Return [x, y] of the center of cell containing provided text 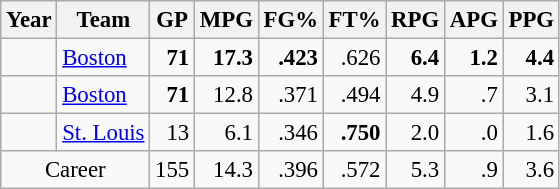
13 [172, 133]
1.2 [474, 58]
.396 [290, 170]
St. Louis [104, 133]
RPG [416, 20]
4.4 [531, 58]
.750 [354, 133]
APG [474, 20]
14.3 [227, 170]
2.0 [416, 133]
Team [104, 20]
3.1 [531, 95]
FT% [354, 20]
.0 [474, 133]
.423 [290, 58]
1.6 [531, 133]
.572 [354, 170]
.346 [290, 133]
MPG [227, 20]
Year [29, 20]
6.4 [416, 58]
5.3 [416, 170]
GP [172, 20]
.9 [474, 170]
17.3 [227, 58]
3.6 [531, 170]
6.1 [227, 133]
FG% [290, 20]
.371 [290, 95]
PPG [531, 20]
.494 [354, 95]
4.9 [416, 95]
Career [76, 170]
155 [172, 170]
.626 [354, 58]
.7 [474, 95]
12.8 [227, 95]
